Return [X, Y] of the center of cell containing provided text 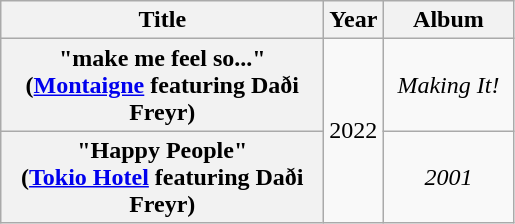
Making It! [448, 85]
"make me feel so..."(Montaigne featuring Daði Freyr) [162, 85]
2022 [354, 131]
Album [448, 20]
"Happy People"(Tokio Hotel featuring Daði Freyr) [162, 177]
Year [354, 20]
Title [162, 20]
2001 [448, 177]
